Return the [x, y] coordinate for the center point of the cell that contains the specified text.  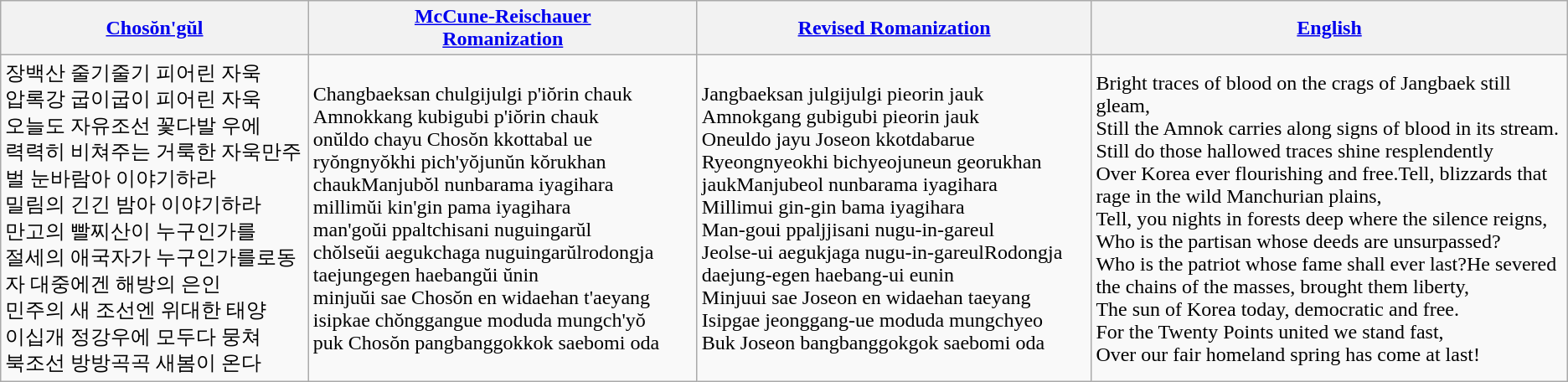
English [1329, 28]
McCune-ReischauerRomanization [503, 28]
Chosŏn'gŭl [155, 28]
Revised Romanization [895, 28]
